From the cell containing the given text, extract its center point as (X, Y) coordinate. 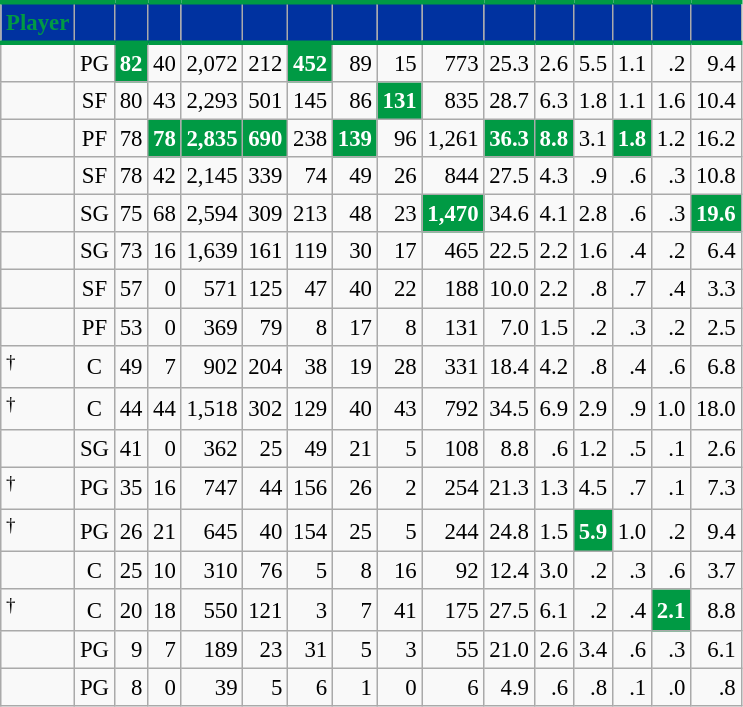
175 (453, 610)
10.4 (716, 101)
4.2 (554, 366)
2.8 (592, 214)
238 (310, 139)
79 (266, 327)
902 (212, 366)
7.3 (716, 488)
7.0 (509, 327)
73 (130, 251)
10 (164, 571)
6.9 (554, 408)
22 (400, 289)
21.0 (509, 650)
18 (164, 610)
.0 (672, 688)
189 (212, 650)
119 (310, 251)
2,293 (212, 101)
154 (310, 530)
465 (453, 251)
6.4 (716, 251)
145 (310, 101)
4.3 (554, 176)
19 (354, 366)
20 (130, 610)
47 (310, 289)
10.8 (716, 176)
10.0 (509, 289)
2.5 (716, 327)
212 (266, 62)
1,470 (453, 214)
792 (453, 408)
571 (212, 289)
844 (453, 176)
28.7 (509, 101)
82 (130, 62)
1.3 (554, 488)
1,518 (212, 408)
3.7 (716, 571)
452 (310, 62)
2,072 (212, 62)
48 (354, 214)
35 (130, 488)
21.3 (509, 488)
38 (310, 366)
80 (130, 101)
75 (130, 214)
18.4 (509, 366)
9 (130, 650)
2.9 (592, 408)
369 (212, 327)
18.0 (716, 408)
22.5 (509, 251)
34.6 (509, 214)
156 (310, 488)
309 (266, 214)
3.0 (554, 571)
302 (266, 408)
3.4 (592, 650)
19.6 (716, 214)
12.4 (509, 571)
89 (354, 62)
1 (354, 688)
773 (453, 62)
2.1 (672, 610)
92 (453, 571)
244 (453, 530)
57 (130, 289)
74 (310, 176)
204 (266, 366)
747 (212, 488)
4.9 (509, 688)
15 (400, 62)
3.3 (716, 289)
213 (310, 214)
5.9 (592, 530)
690 (266, 139)
5.5 (592, 62)
55 (453, 650)
53 (130, 327)
86 (354, 101)
2 (400, 488)
24.8 (509, 530)
125 (266, 289)
4.5 (592, 488)
2,835 (212, 139)
331 (453, 366)
36.3 (509, 139)
31 (310, 650)
Player (38, 22)
.5 (632, 449)
2,145 (212, 176)
550 (212, 610)
139 (354, 139)
4.1 (554, 214)
3.1 (592, 139)
39 (212, 688)
2,594 (212, 214)
6.8 (716, 366)
42 (164, 176)
645 (212, 530)
501 (266, 101)
34.5 (509, 408)
161 (266, 251)
76 (266, 571)
310 (212, 571)
28 (400, 366)
68 (164, 214)
96 (400, 139)
362 (212, 449)
254 (453, 488)
25.3 (509, 62)
1,261 (453, 139)
188 (453, 289)
835 (453, 101)
108 (453, 449)
339 (266, 176)
121 (266, 610)
1,639 (212, 251)
16.2 (716, 139)
6.3 (554, 101)
129 (310, 408)
30 (354, 251)
